Find where the given text appears and provide that cell's center as (X, Y) coordinate. 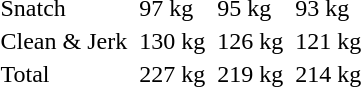
130 kg (172, 41)
126 kg (250, 41)
